Identify which cell holds the provided text, then report its (X, Y) central coordinate. 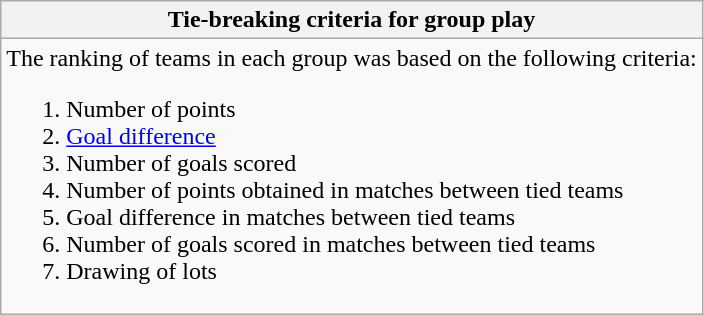
Tie-breaking criteria for group play (352, 20)
